Pinpoint the cell where the given text exists, returning its (X, Y) midpoint coordinate. 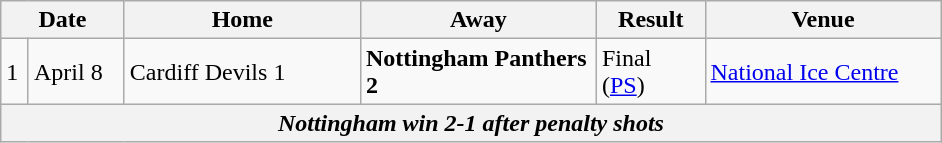
Date (63, 20)
Cardiff Devils 1 (242, 72)
Nottingham Panthers 2 (478, 72)
National Ice Centre (823, 72)
Final (PS) (650, 72)
Home (242, 20)
1 (15, 72)
Result (650, 20)
Nottingham win 2-1 after penalty shots (471, 123)
Away (478, 20)
April 8 (76, 72)
Venue (823, 20)
